Provide the [x, y] coordinate of the cell's center where the given text is located.  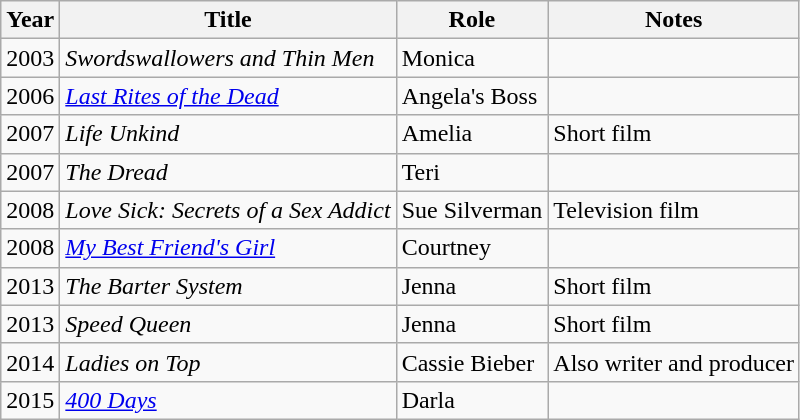
Angela's Boss [472, 96]
Monica [472, 58]
2003 [30, 58]
Role [472, 20]
Teri [472, 172]
Cassie Bieber [472, 362]
Speed Queen [228, 324]
Darla [472, 400]
Ladies on Top [228, 362]
Sue Silverman [472, 210]
The Barter System [228, 286]
Courtney [472, 248]
Title [228, 20]
Swordswallowers and Thin Men [228, 58]
2015 [30, 400]
My Best Friend's Girl [228, 248]
2006 [30, 96]
Year [30, 20]
Last Rites of the Dead [228, 96]
Television film [674, 210]
Amelia [472, 134]
Life Unkind [228, 134]
Also writer and producer [674, 362]
Notes [674, 20]
2014 [30, 362]
400 Days [228, 400]
The Dread [228, 172]
Love Sick: Secrets of a Sex Addict [228, 210]
